Find where the given text appears and provide that cell's center as (x, y) coordinate. 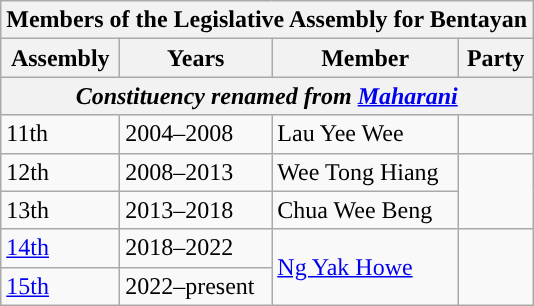
2018–2022 (196, 248)
2013–2018 (196, 210)
Wee Tong Hiang (366, 172)
Years (196, 58)
2004–2008 (196, 134)
14th (60, 248)
Constituency renamed from Maharani (267, 96)
Party (496, 58)
2008–2013 (196, 172)
Members of the Legislative Assembly for Bentayan (267, 20)
Lau Yee Wee (366, 134)
Member (366, 58)
13th (60, 210)
12th (60, 172)
Ng Yak Howe (366, 267)
11th (60, 134)
2022–present (196, 286)
Chua Wee Beng (366, 210)
15th (60, 286)
Assembly (60, 58)
